For the text-containing cell, return its midpoint in (X, Y) coordinate format. 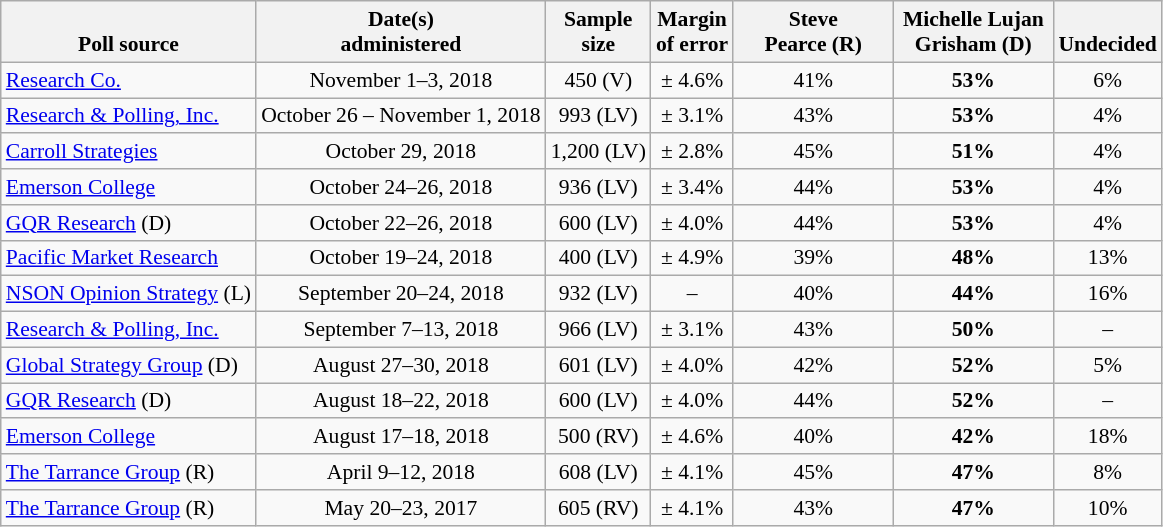
Pacific Market Research (128, 258)
Michelle LujanGrisham (D) (973, 32)
September 20–24, 2018 (401, 294)
50% (973, 330)
May 20–23, 2017 (401, 508)
± 3.4% (692, 187)
April 9–12, 2018 (401, 472)
41% (813, 80)
August 18–22, 2018 (401, 401)
48% (973, 258)
1,200 (LV) (598, 152)
450 (V) (598, 80)
Undecided (1107, 32)
10% (1107, 508)
August 17–18, 2018 (401, 437)
August 27–30, 2018 (401, 365)
400 (LV) (598, 258)
16% (1107, 294)
± 2.8% (692, 152)
± 4.9% (692, 258)
StevePearce (R) (813, 32)
Marginof error (692, 32)
Poll source (128, 32)
Date(s)administered (401, 32)
October 24–26, 2018 (401, 187)
Carroll Strategies (128, 152)
936 (LV) (598, 187)
October 19–24, 2018 (401, 258)
993 (LV) (598, 116)
608 (LV) (598, 472)
39% (813, 258)
October 26 – November 1, 2018 (401, 116)
November 1–3, 2018 (401, 80)
NSON Opinion Strategy (L) (128, 294)
500 (RV) (598, 437)
September 7–13, 2018 (401, 330)
601 (LV) (598, 365)
5% (1107, 365)
51% (973, 152)
Samplesize (598, 32)
18% (1107, 437)
605 (RV) (598, 508)
13% (1107, 258)
8% (1107, 472)
Research Co. (128, 80)
Global Strategy Group (D) (128, 365)
October 22–26, 2018 (401, 223)
6% (1107, 80)
October 29, 2018 (401, 152)
932 (LV) (598, 294)
966 (LV) (598, 330)
